Extract the [X, Y] coordinate from the center of the cell holding the provided text.  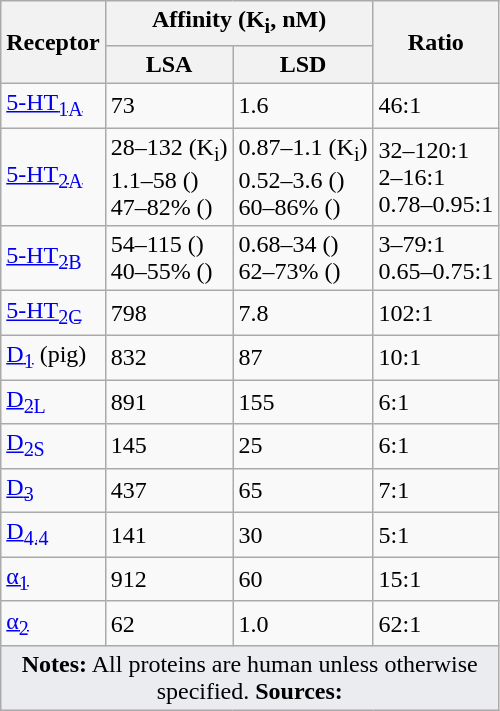
798 [169, 313]
3–79:10.65–0.75:1 [436, 258]
62:1 [436, 623]
141 [169, 535]
Affinity (Ki, nM) [239, 23]
Notes: All proteins are human unless otherwise specified. Sources: [250, 678]
891 [169, 402]
D2L [53, 402]
25 [303, 446]
62 [169, 623]
5-HT2C [53, 313]
87 [303, 357]
0.68–34 ()62–73% () [303, 258]
5:1 [436, 535]
832 [169, 357]
15:1 [436, 579]
60 [303, 579]
912 [169, 579]
30 [303, 535]
145 [169, 446]
7:1 [436, 490]
54–115 ()40–55% () [169, 258]
D2S [53, 446]
Ratio [436, 42]
10:1 [436, 357]
D4.4 [53, 535]
5-HT1A [53, 105]
5-HT2B [53, 258]
5-HT2A [53, 177]
102:1 [436, 313]
437 [169, 490]
1.6 [303, 105]
LSA [169, 64]
LSD [303, 64]
α2 [53, 623]
28–132 (Ki)1.1–58 ()47–82% () [169, 177]
155 [303, 402]
65 [303, 490]
0.87–1.1 (Ki)0.52–3.6 ()60–86% () [303, 177]
32–120:12–16:10.78–0.95:1 [436, 177]
D1 (pig) [53, 357]
Receptor [53, 42]
D3 [53, 490]
73 [169, 105]
1.0 [303, 623]
46:1 [436, 105]
α1 [53, 579]
7.8 [303, 313]
